Return the [x, y] coordinate for the center point of the cell that contains the specified text.  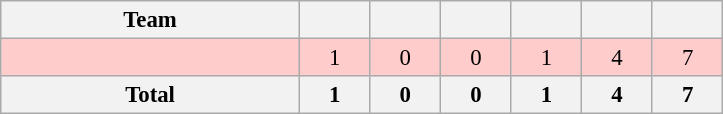
Team [150, 20]
Total [150, 95]
